Identify which cell holds the provided text, then report its (X, Y) central coordinate. 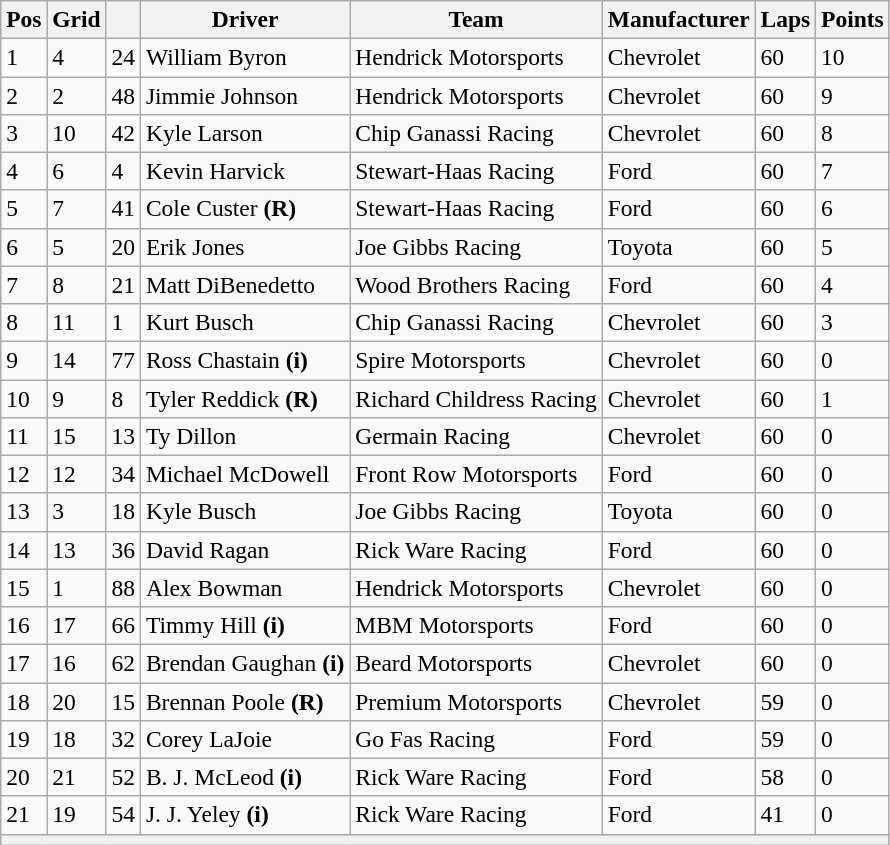
Premium Motorsports (476, 701)
Points (853, 19)
Michael McDowell (244, 474)
Matt DiBenedetto (244, 285)
66 (123, 625)
52 (123, 777)
Corey LaJoie (244, 739)
Kyle Busch (244, 512)
MBM Motorsports (476, 625)
Pos (24, 19)
David Ragan (244, 550)
Alex Bowman (244, 588)
Cole Custer (R) (244, 209)
Kevin Harvick (244, 171)
88 (123, 588)
Manufacturer (678, 19)
54 (123, 815)
Timmy Hill (i) (244, 625)
Kurt Busch (244, 322)
42 (123, 133)
Brendan Gaughan (i) (244, 663)
Front Row Motorsports (476, 474)
William Byron (244, 57)
Tyler Reddick (R) (244, 398)
B. J. McLeod (i) (244, 777)
34 (123, 474)
58 (786, 777)
Ross Chastain (i) (244, 360)
Kyle Larson (244, 133)
Richard Childress Racing (476, 398)
32 (123, 739)
Ty Dillon (244, 436)
62 (123, 663)
Wood Brothers Racing (476, 285)
Brennan Poole (R) (244, 701)
Erik Jones (244, 247)
48 (123, 95)
Go Fas Racing (476, 739)
J. J. Yeley (i) (244, 815)
77 (123, 360)
Jimmie Johnson (244, 95)
Grid (76, 19)
Driver (244, 19)
Germain Racing (476, 436)
Beard Motorsports (476, 663)
24 (123, 57)
Laps (786, 19)
Spire Motorsports (476, 360)
36 (123, 550)
Team (476, 19)
